Output the [X, Y] coordinate of the center of the cell containing the given text.  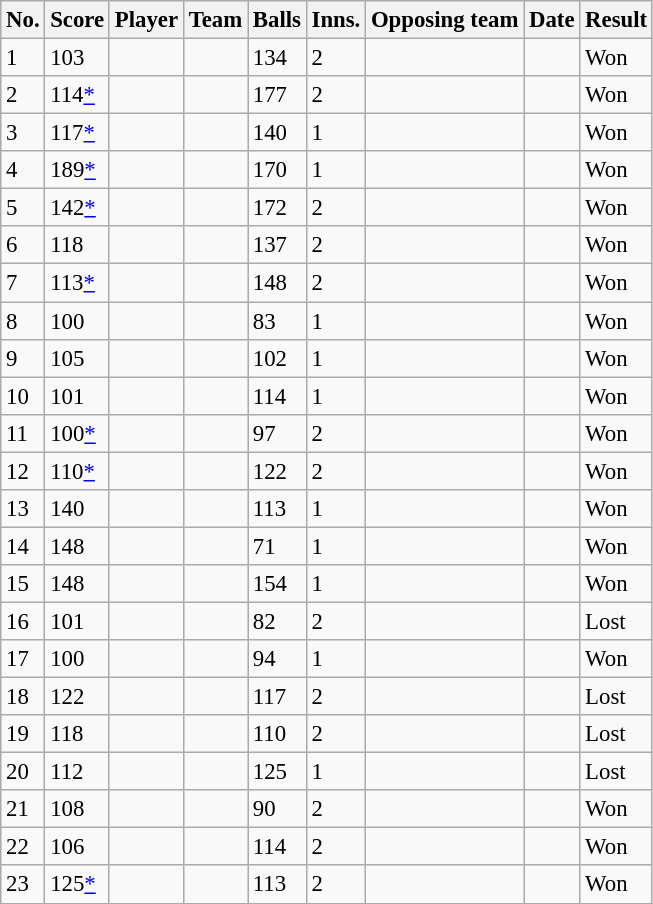
23 [23, 885]
5 [23, 208]
106 [78, 847]
3 [23, 133]
6 [23, 245]
100* [78, 433]
110* [78, 471]
172 [278, 208]
9 [23, 358]
117 [278, 697]
108 [78, 809]
Result [616, 20]
16 [23, 621]
Inns. [336, 20]
134 [278, 58]
8 [23, 321]
114* [78, 95]
125 [278, 772]
117* [78, 133]
12 [23, 471]
19 [23, 734]
113* [78, 283]
170 [278, 170]
110 [278, 734]
14 [23, 546]
105 [78, 358]
Player [146, 20]
112 [78, 772]
7 [23, 283]
94 [278, 659]
103 [78, 58]
No. [23, 20]
102 [278, 358]
21 [23, 809]
82 [278, 621]
142* [78, 208]
Balls [278, 20]
18 [23, 697]
154 [278, 584]
22 [23, 847]
17 [23, 659]
Team [215, 20]
137 [278, 245]
97 [278, 433]
Date [552, 20]
125* [78, 885]
83 [278, 321]
71 [278, 546]
15 [23, 584]
10 [23, 396]
Score [78, 20]
4 [23, 170]
11 [23, 433]
177 [278, 95]
Opposing team [445, 20]
189* [78, 170]
13 [23, 509]
20 [23, 772]
90 [278, 809]
